Find where the given text appears and provide that cell's center as [x, y] coordinate. 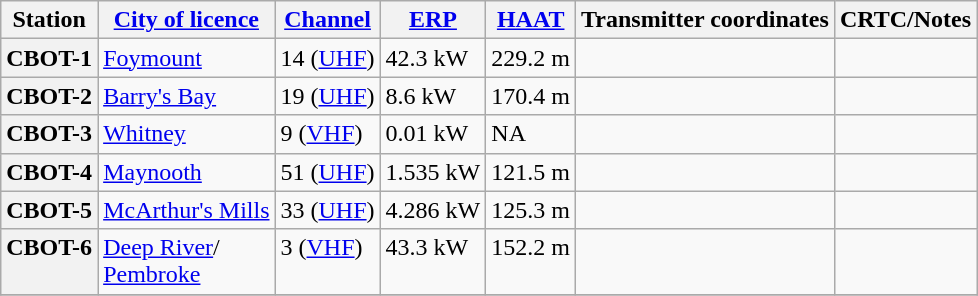
Maynooth [186, 172]
ERP [433, 20]
Barry's Bay [186, 96]
CBOT-2 [50, 96]
CBOT-1 [50, 58]
1.535 kW [433, 172]
Station [50, 20]
CBOT-5 [50, 210]
CBOT-3 [50, 134]
Foymount [186, 58]
Transmitter coordinates [706, 20]
9 (VHF) [328, 134]
125.3 m [531, 210]
Whitney [186, 134]
229.2 m [531, 58]
170.4 m [531, 96]
Channel [328, 20]
0.01 kW [433, 134]
51 (UHF) [328, 172]
14 (UHF) [328, 58]
8.6 kW [433, 96]
4.286 kW [433, 210]
19 (UHF) [328, 96]
33 (UHF) [328, 210]
152.2 m [531, 262]
42.3 kW [433, 58]
NA [531, 134]
City of licence [186, 20]
3 (VHF) [328, 262]
43.3 kW [433, 262]
HAAT [531, 20]
McArthur's Mills [186, 210]
CBOT-6 [50, 262]
CBOT-4 [50, 172]
CRTC/Notes [905, 20]
Deep River/Pembroke [186, 262]
121.5 m [531, 172]
